Output the (x, y) coordinate of the center of the cell containing the given text.  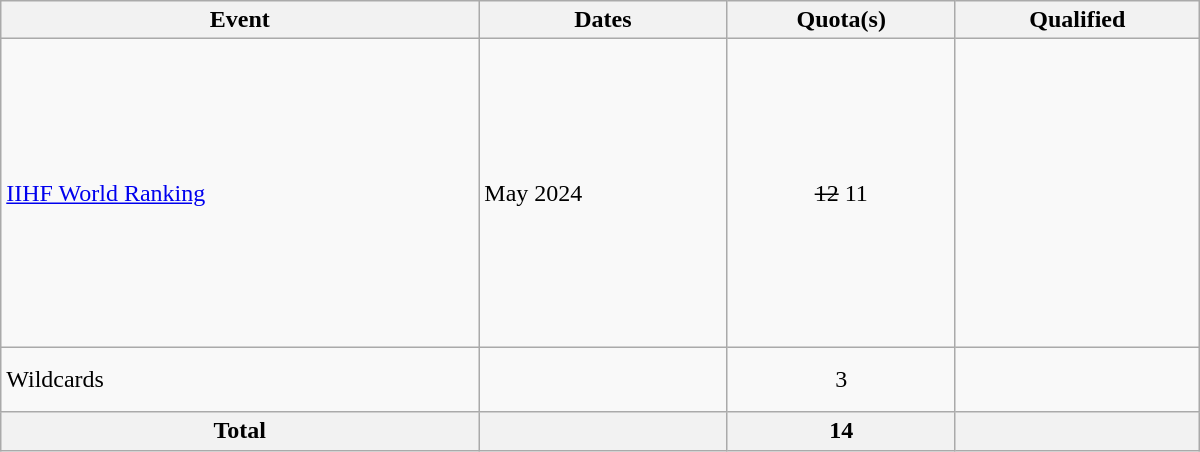
May 2024 (603, 193)
Wildcards (240, 380)
Qualified (1077, 20)
IIHF World Ranking (240, 193)
12 11 (842, 193)
Total (240, 431)
Dates (603, 20)
Quota(s) (842, 20)
14 (842, 431)
Event (240, 20)
3 (842, 380)
